Return [X, Y] of the center of cell containing provided text 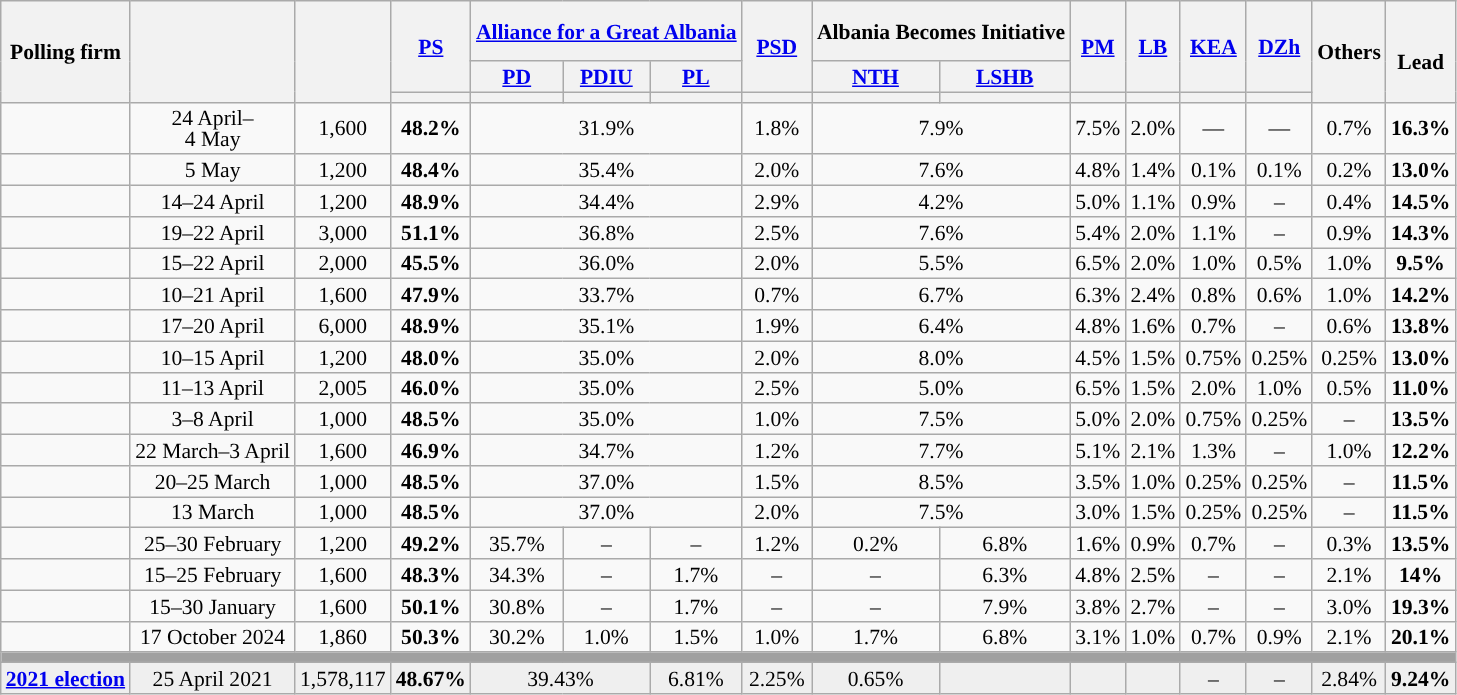
19.3% [1420, 606]
Polling firm [66, 52]
3,000 [343, 232]
50.1% [431, 606]
1.9% [777, 326]
48.3% [431, 574]
5.1% [1098, 450]
Albania Becomes Initiative [941, 31]
Lead [1420, 52]
15–25 February [212, 574]
8.0% [941, 356]
3–8 April [212, 420]
4.5% [1098, 356]
15–22 April [212, 264]
2,000 [343, 264]
30.2% [517, 636]
NTH [876, 76]
10–21 April [212, 294]
11.0% [1420, 388]
48.67% [431, 678]
46.0% [431, 388]
31.9% [606, 128]
10–15 April [212, 356]
3.5% [1098, 482]
30.8% [517, 606]
9.24% [1420, 678]
1.4% [1152, 170]
48.0% [431, 356]
3.8% [1098, 606]
0.8% [1213, 294]
8.5% [941, 482]
PS [431, 46]
36.8% [606, 232]
35.1% [606, 326]
Others [1349, 52]
PM [1098, 46]
17–20 April [212, 326]
6.4% [941, 326]
34.3% [517, 574]
22 March–3 April [212, 450]
PL [696, 76]
6.81% [696, 678]
LSHB [1004, 76]
33.7% [606, 294]
47.9% [431, 294]
19–22 April [212, 232]
1.3% [1213, 450]
3.1% [1098, 636]
5 May [212, 170]
7.7% [941, 450]
1,578,117 [343, 678]
46.9% [431, 450]
0.4% [1349, 202]
25–30 February [212, 544]
KEA [1213, 46]
48.4% [431, 170]
34.7% [606, 450]
14.2% [1420, 294]
45.5% [431, 264]
DZh [1279, 46]
17 October 2024 [212, 636]
0.65% [876, 678]
39.43% [560, 678]
35.4% [606, 170]
13.8% [1420, 326]
49.2% [431, 544]
1,860 [343, 636]
12.2% [1420, 450]
2.84% [1349, 678]
16.3% [1420, 128]
20–25 March [212, 482]
PDIU [606, 76]
50.3% [431, 636]
1.8% [777, 128]
5.5% [941, 264]
LB [1152, 46]
14.5% [1420, 202]
48.2% [431, 128]
2,005 [343, 388]
2.4% [1152, 294]
Alliance for a Great Albania [606, 31]
PSD [777, 46]
14.3% [1420, 232]
6.7% [941, 294]
11–13 April [212, 388]
24 April–4 May [212, 128]
25 April 2021 [212, 678]
36.0% [606, 264]
15–30 January [212, 606]
5.4% [1098, 232]
35.7% [517, 544]
14% [1420, 574]
PD [517, 76]
51.1% [431, 232]
9.5% [1420, 264]
2.7% [1152, 606]
2.25% [777, 678]
20.1% [1420, 636]
34.4% [606, 202]
4.2% [941, 202]
0.3% [1349, 544]
2021 election [66, 678]
2.9% [777, 202]
14–24 April [212, 202]
13 March [212, 512]
6,000 [343, 326]
